Scan for the cell matching the given text and deliver its (x, y) coordinate at center. 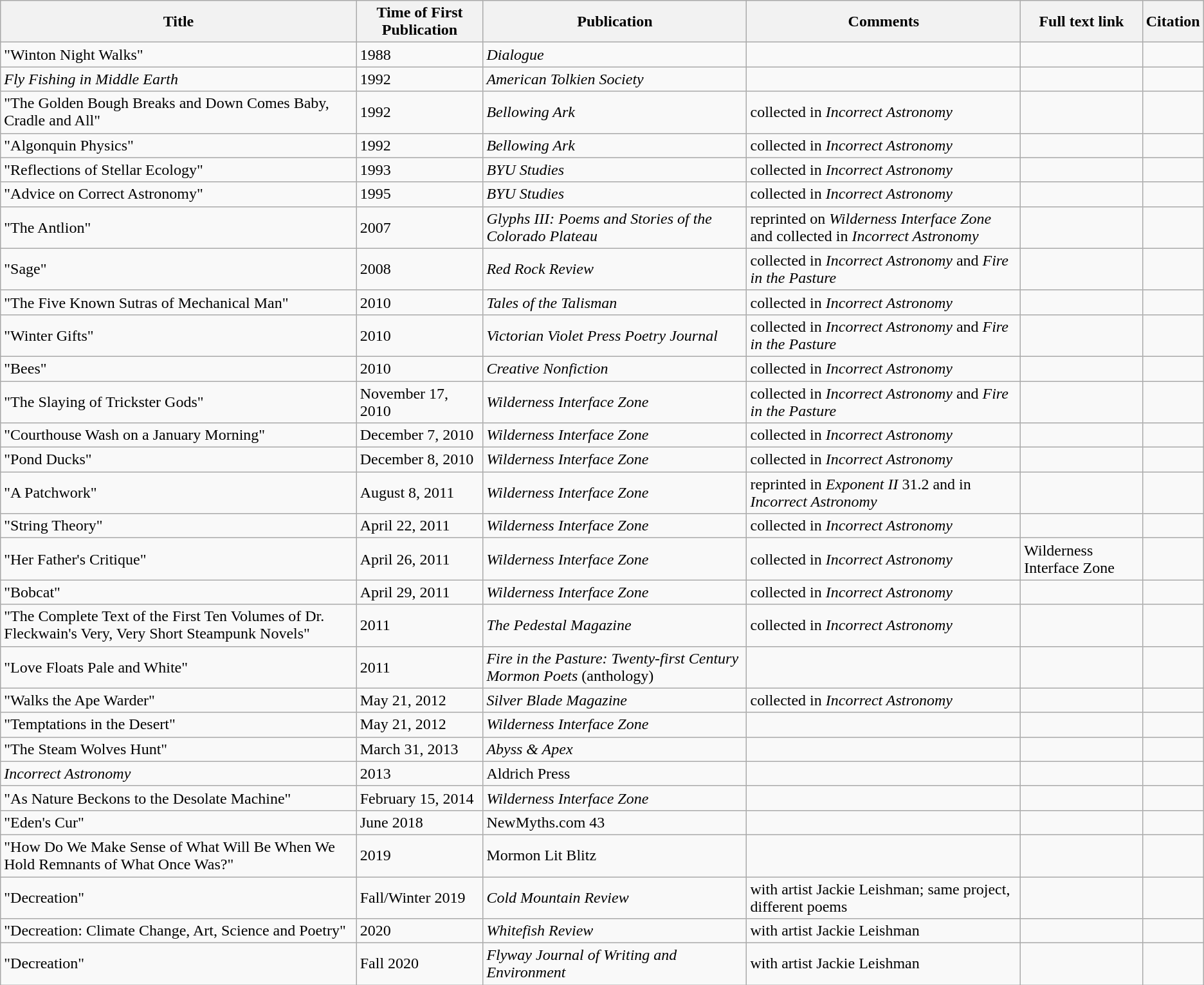
Aldrich Press (615, 773)
Incorrect Astronomy (179, 773)
August 8, 2011 (419, 492)
June 2018 (419, 822)
December 7, 2010 (419, 435)
Cold Mountain Review (615, 898)
2020 (419, 931)
"How Do We Make Sense of What Will Be When We Hold Remnants of What Once Was?" (179, 855)
with artist Jackie Leishman; same project, different poems (884, 898)
"Winton Night Walks" (179, 55)
"Eden's Cur" (179, 822)
April 29, 2011 (419, 592)
"The Slaying of Trickster Gods" (179, 401)
"The Golden Bough Breaks and Down Comes Baby, Cradle and All" (179, 112)
Title (179, 22)
"The Complete Text of the First Ten Volumes of Dr. Fleckwain's Very, Very Short Steampunk Novels" (179, 625)
March 31, 2013 (419, 749)
"Pond Ducks" (179, 460)
2013 (419, 773)
Whitefish Review (615, 931)
"The Five Known Sutras of Mechanical Man" (179, 302)
Citation (1173, 22)
reprinted on Wilderness Interface Zone and collected in Incorrect Astronomy (884, 228)
Silver Blade Magazine (615, 700)
Fall/Winter 2019 (419, 898)
"String Theory" (179, 526)
"Winter Gifts" (179, 336)
The Pedestal Magazine (615, 625)
"Decreation: Climate Change, Art, Science and Poetry" (179, 931)
Full text link (1082, 22)
"Courthouse Wash on a January Morning" (179, 435)
"Love Floats Pale and White" (179, 667)
February 15, 2014 (419, 798)
1995 (419, 194)
"Bees" (179, 368)
April 26, 2011 (419, 559)
Creative Nonfiction (615, 368)
Flyway Journal of Writing and Environment (615, 964)
"Her Father's Critique" (179, 559)
reprinted in Exponent II 31.2 and in Incorrect Astronomy (884, 492)
Tales of the Talisman (615, 302)
December 8, 2010 (419, 460)
"As Nature Beckons to the Desolate Machine" (179, 798)
NewMyths.com 43 (615, 822)
American Tolkien Society (615, 79)
"Walks the Ape Warder" (179, 700)
"Temptations in the Desert" (179, 725)
Dialogue (615, 55)
"The Antlion" (179, 228)
Fly Fishing in Middle Earth (179, 79)
Mormon Lit Blitz (615, 855)
"A Patchwork" (179, 492)
"The Steam Wolves Hunt" (179, 749)
"Algonquin Physics" (179, 145)
"Advice on Correct Astronomy" (179, 194)
Comments (884, 22)
Publication (615, 22)
Glyphs III: Poems and Stories of the Colorado Plateau (615, 228)
2019 (419, 855)
1988 (419, 55)
"Bobcat" (179, 592)
2007 (419, 228)
Red Rock Review (615, 269)
Victorian Violet Press Poetry Journal (615, 336)
"Reflections of Stellar Ecology" (179, 170)
Fall 2020 (419, 964)
Time of First Publication (419, 22)
2008 (419, 269)
November 17, 2010 (419, 401)
1993 (419, 170)
Abyss & Apex (615, 749)
Fire in the Pasture: Twenty-first Century Mormon Poets (anthology) (615, 667)
April 22, 2011 (419, 526)
"Sage" (179, 269)
